Pinpoint the cell where the given text exists, returning its (X, Y) midpoint coordinate. 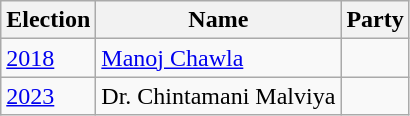
2018 (48, 58)
2023 (48, 96)
Dr. Chintamani Malviya (218, 96)
Party (375, 20)
Manoj Chawla (218, 58)
Election (48, 20)
Name (218, 20)
